Capture the cell that displays the provided text and extract its (x, y) central coordinate. 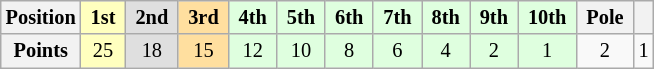
6th (349, 17)
15 (203, 51)
10th (547, 17)
6 (397, 51)
3rd (203, 17)
25 (104, 51)
8 (349, 51)
2nd (152, 17)
Pole (604, 17)
18 (152, 51)
Points (41, 51)
8th (446, 17)
Position (41, 17)
7th (397, 17)
1st (104, 17)
4th (253, 17)
12 (253, 51)
10 (301, 51)
9th (494, 17)
4 (446, 51)
5th (301, 17)
